Return (X, Y) of the center of cell containing provided text 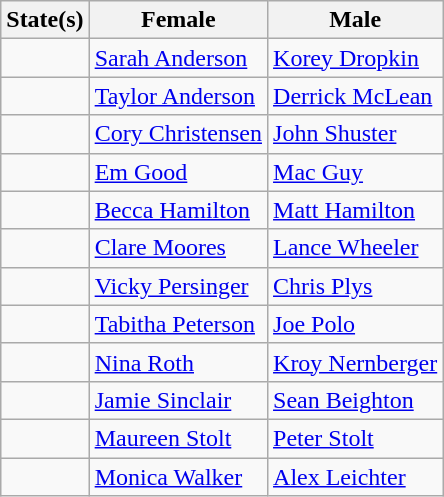
Becca Hamilton (178, 210)
Kroy Nernberger (356, 362)
Peter Stolt (356, 438)
Em Good (178, 172)
Clare Moores (178, 248)
State(s) (45, 20)
Cory Christensen (178, 134)
Joe Polo (356, 324)
Maureen Stolt (178, 438)
Mac Guy (356, 172)
Sean Beighton (356, 400)
Male (356, 20)
Matt Hamilton (356, 210)
Tabitha Peterson (178, 324)
Chris Plys (356, 286)
Alex Leichter (356, 477)
Sarah Anderson (178, 58)
Taylor Anderson (178, 96)
Vicky Persinger (178, 286)
Jamie Sinclair (178, 400)
Female (178, 20)
John Shuster (356, 134)
Monica Walker (178, 477)
Derrick McLean (356, 96)
Korey Dropkin (356, 58)
Lance Wheeler (356, 248)
Nina Roth (178, 362)
